Identify which cell holds the provided text, then report its (x, y) central coordinate. 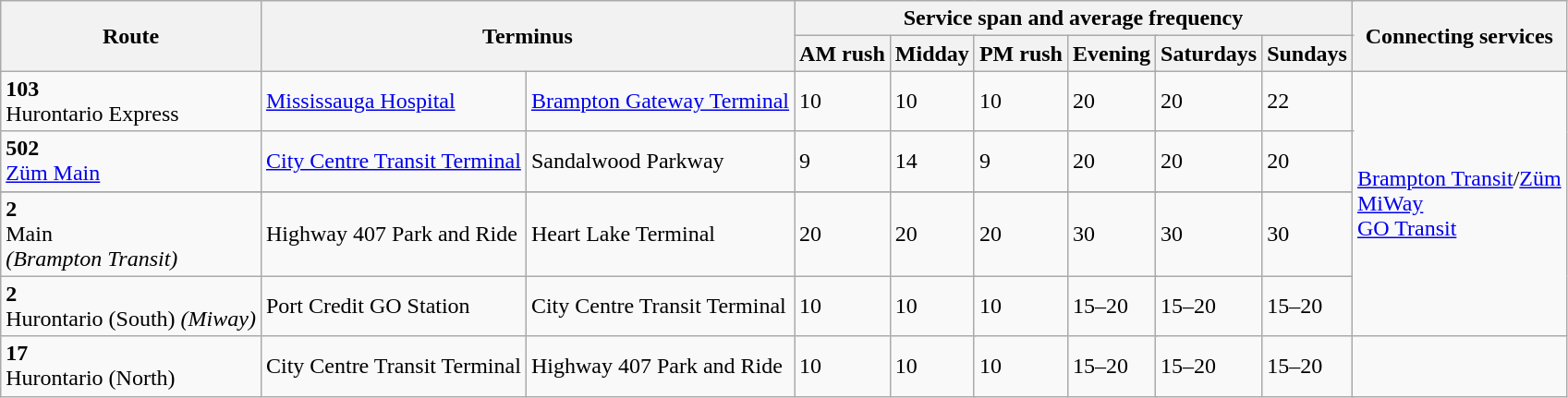
Mississauga Hospital (394, 102)
Sundays (1307, 54)
Brampton Gateway Terminal (660, 102)
22 (1307, 102)
14 (931, 161)
Port Credit GO Station (394, 307)
Terminus (527, 36)
Evening (1111, 54)
Connecting services (1459, 36)
2Hurontario (South) (Miway) (131, 307)
Midday (931, 54)
Route (131, 36)
PM rush (1020, 54)
AM rush (843, 54)
Saturdays (1209, 54)
Heart Lake Terminal (660, 234)
Service span and average frequency (1074, 18)
17Hurontario (North) (131, 366)
103Hurontario Express (131, 102)
2Main (Brampton Transit) (131, 234)
Brampton Transit/ZümMiWayGO Transit (1459, 203)
502Züm Main (131, 161)
Sandalwood Parkway (660, 161)
